Provide the (x, y) coordinate of the cell's center where the given text is located.  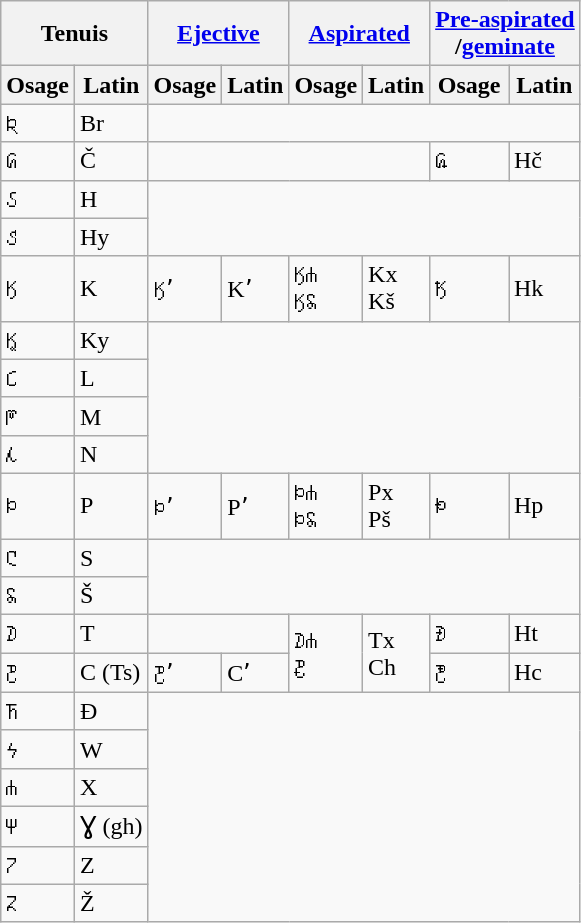
𐒿 (38, 378)
KxKš (396, 288)
Ð (111, 711)
𐒽 (470, 288)
PxPš (396, 506)
Tenuis (74, 34)
𐓈 (38, 634)
Š (111, 596)
𐓊 (38, 673)
𐒼 (38, 288)
𐒺 (38, 237)
Br (111, 123)
Ejective (218, 34)
Hp (544, 506)
Ky (111, 340)
𐓐 (38, 787)
𐓁 (38, 454)
K (111, 288)
C (Ts) (111, 673)
M (111, 416)
𐓆 (38, 557)
P (111, 506)
𐓇 (38, 596)
H (111, 199)
𐒼𐓐𐒼𐓇 (326, 288)
Pre-aspirated/geminate (506, 34)
𐓉 (470, 634)
𐓋 (470, 673)
Ž (111, 903)
Hy (111, 237)
Cʼ (256, 673)
Ht (544, 634)
𐓀 (38, 416)
𐓈𐓐𐓌 (326, 654)
Hk (544, 288)
TxCh (396, 654)
𐓒 (38, 865)
𐓄 (38, 506)
𐒹 (38, 199)
Ɣ (gh) (111, 826)
T (111, 634)
N (111, 454)
Hc (544, 673)
𐒴 (38, 123)
Aspirated (360, 34)
𐓓 (38, 903)
𐒼ʼ (185, 288)
𐓄ʼ (185, 506)
Hč (544, 161)
𐓍 (38, 711)
𐒾 (38, 340)
Z (111, 865)
𐓅 (470, 506)
𐓄𐓐𐓄𐓇 (326, 506)
𐓊ʼ (185, 673)
𐒶 (470, 161)
X (111, 787)
W (111, 749)
𐓏 (38, 749)
L (111, 378)
𐓑 (38, 826)
Č (111, 161)
𐒵 (38, 161)
Pʼ (256, 506)
Kʼ (256, 288)
S (111, 557)
